Detect which cell encompasses the target text, then output its [x, y] center coordinate. 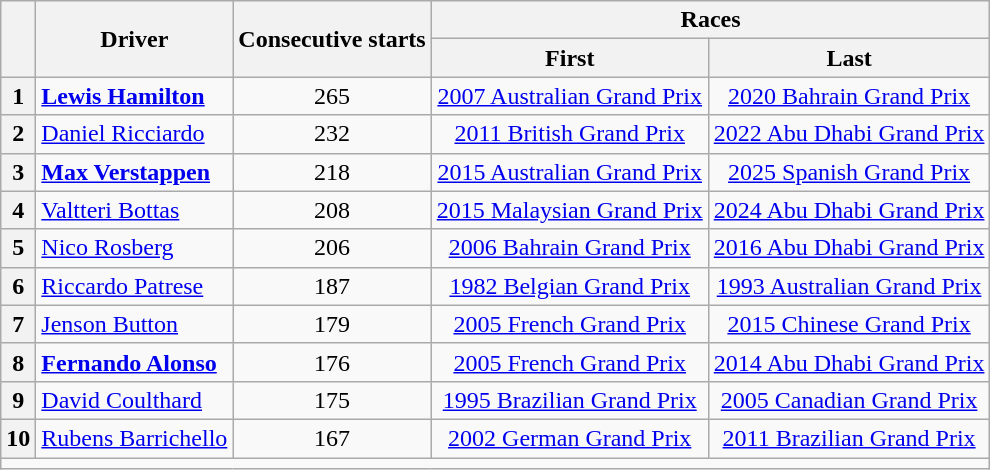
1993 Australian Grand Prix [849, 286]
187 [332, 286]
2011 Brazilian Grand Prix [849, 438]
First [570, 58]
3 [18, 172]
Nico Rosberg [134, 248]
Jenson Button [134, 324]
9 [18, 400]
1995 Brazilian Grand Prix [570, 400]
1982 Belgian Grand Prix [570, 286]
2011 British Grand Prix [570, 134]
Rubens Barrichello [134, 438]
2007 Australian Grand Prix [570, 96]
Daniel Ricciardo [134, 134]
2020 Bahrain Grand Prix [849, 96]
167 [332, 438]
2 [18, 134]
Max Verstappen [134, 172]
Consecutive starts [332, 39]
179 [332, 324]
2022 Abu Dhabi Grand Prix [849, 134]
7 [18, 324]
5 [18, 248]
2014 Abu Dhabi Grand Prix [849, 362]
Valtteri Bottas [134, 210]
David Coulthard [134, 400]
8 [18, 362]
2015 Australian Grand Prix [570, 172]
2015 Malaysian Grand Prix [570, 210]
206 [332, 248]
2005 Canadian Grand Prix [849, 400]
Riccardo Patrese [134, 286]
2024 Abu Dhabi Grand Prix [849, 210]
176 [332, 362]
4 [18, 210]
218 [332, 172]
Fernando Alonso [134, 362]
265 [332, 96]
Last [849, 58]
10 [18, 438]
175 [332, 400]
6 [18, 286]
Races [710, 20]
2015 Chinese Grand Prix [849, 324]
2006 Bahrain Grand Prix [570, 248]
Driver [134, 39]
2002 German Grand Prix [570, 438]
2025 Spanish Grand Prix [849, 172]
232 [332, 134]
2016 Abu Dhabi Grand Prix [849, 248]
1 [18, 96]
Lewis Hamilton [134, 96]
208 [332, 210]
